Find where the given text appears and provide that cell's center as [X, Y] coordinate. 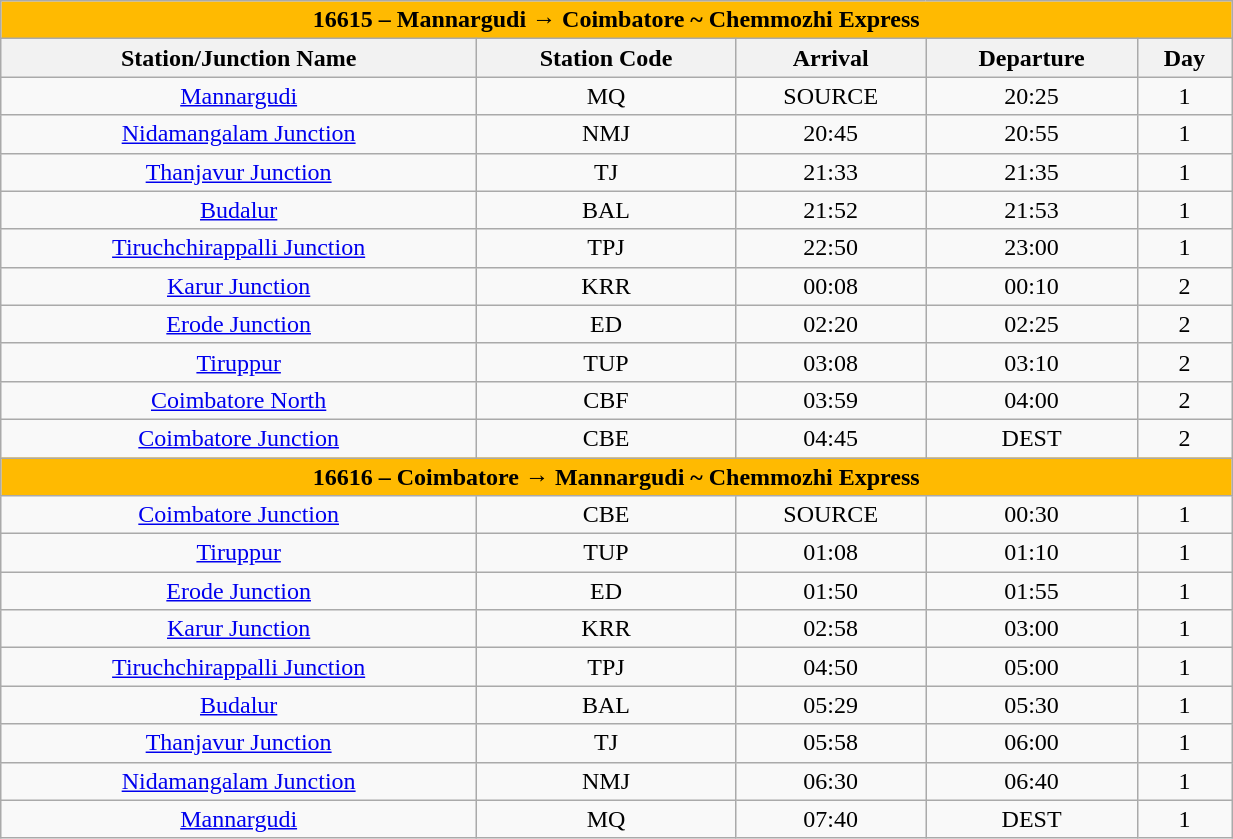
01:10 [1032, 553]
05:00 [1032, 667]
04:50 [830, 667]
01:55 [1032, 591]
22:50 [830, 248]
Day [1184, 58]
02:20 [830, 324]
01:50 [830, 591]
00:10 [1032, 286]
02:25 [1032, 324]
Departure [1032, 58]
16616 – Coimbatore → Mannargudi ~ Chemmozhi Express [616, 477]
Station/Junction Name [239, 58]
03:08 [830, 362]
23:00 [1032, 248]
02:58 [830, 629]
Arrival [830, 58]
20:55 [1032, 134]
21:35 [1032, 172]
03:59 [830, 400]
03:10 [1032, 362]
05:30 [1032, 705]
05:29 [830, 705]
06:00 [1032, 743]
21:33 [830, 172]
04:00 [1032, 400]
Coimbatore North [239, 400]
07:40 [830, 819]
01:08 [830, 553]
05:58 [830, 743]
CBF [606, 400]
03:00 [1032, 629]
00:30 [1032, 515]
20:25 [1032, 96]
20:45 [830, 134]
04:45 [830, 438]
06:30 [830, 781]
21:52 [830, 210]
Station Code [606, 58]
16615 – Mannargudi → Coimbatore ~ Chemmozhi Express [616, 20]
06:40 [1032, 781]
00:08 [830, 286]
21:53 [1032, 210]
